From the cell containing the given text, extract its center point as [X, Y] coordinate. 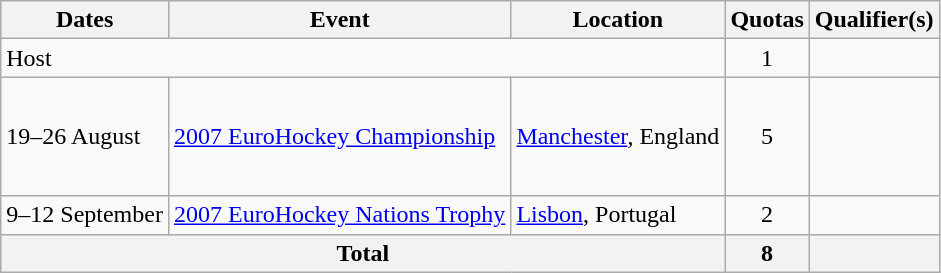
Manchester, England [618, 136]
Lisbon, Portugal [618, 215]
Qualifier(s) [874, 20]
2007 EuroHockey Championship [339, 136]
Event [339, 20]
Location [618, 20]
8 [767, 253]
9–12 September [85, 215]
5 [767, 136]
Dates [85, 20]
2 [767, 215]
1 [767, 58]
Total [363, 253]
2007 EuroHockey Nations Trophy [339, 215]
Quotas [767, 20]
Host [363, 58]
19–26 August [85, 136]
